Locate the cell with the specified text and output its [X, Y] center coordinate. 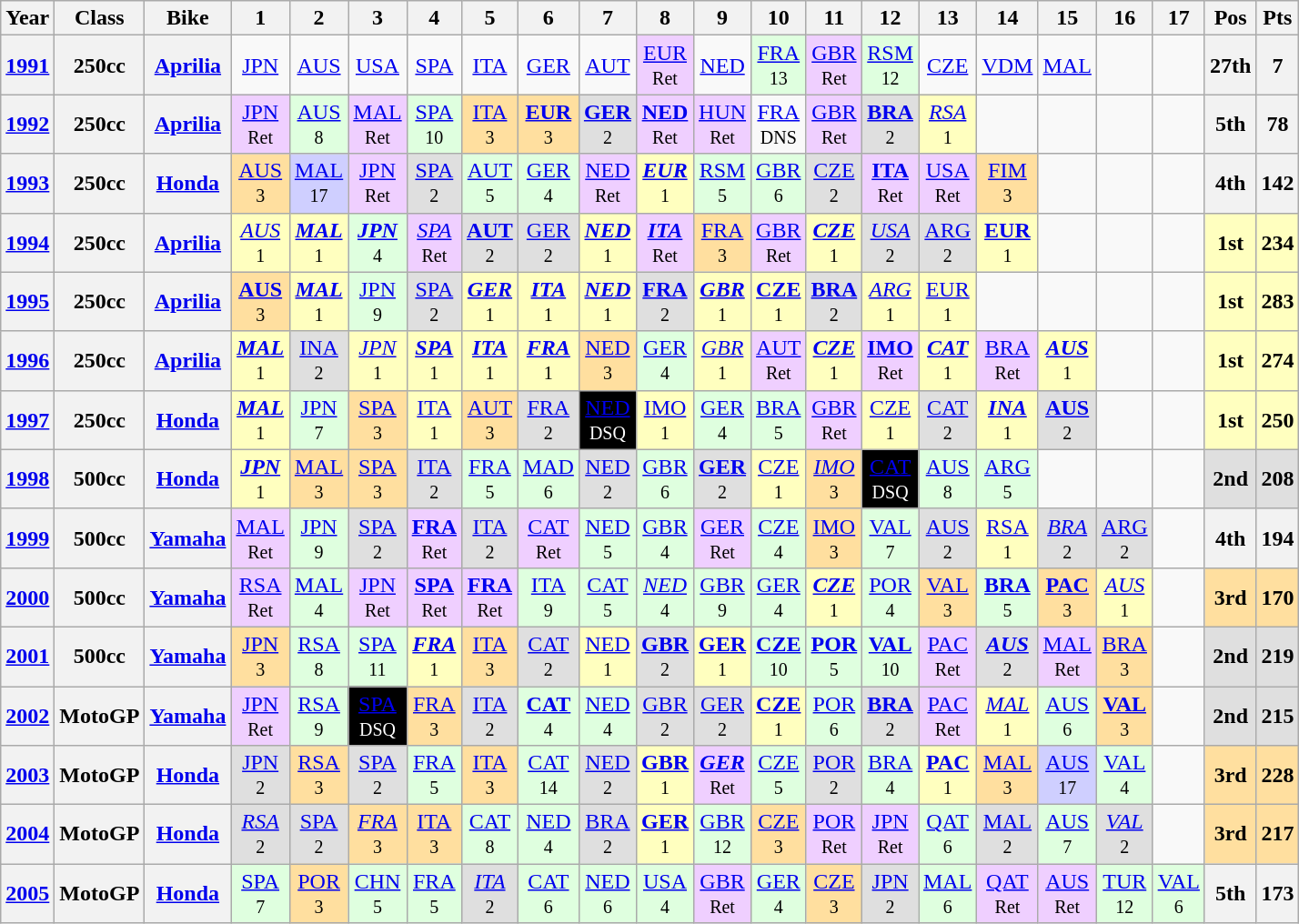
SPA [434, 65]
2004 [27, 835]
POR2 [834, 775]
USA [378, 65]
QAT6 [948, 835]
RSA3 [318, 775]
AUS [318, 65]
1996 [27, 360]
ITA [490, 65]
2001 [27, 657]
170 [1277, 597]
1993 [27, 184]
NED5 [608, 538]
CAT4 [548, 715]
AUS17 [1067, 775]
HUNRet [722, 124]
VAL2 [1124, 835]
11 [834, 18]
AUT2 [490, 242]
FIM3 [1008, 184]
CZE10 [779, 657]
2 [318, 18]
POR4 [891, 597]
PAC3 [1067, 597]
CAT6 [548, 893]
1 [260, 18]
CHN5 [378, 893]
PAC1 [948, 775]
NED [722, 65]
AUS7 [1067, 835]
AUS6 [1067, 715]
VAL10 [891, 657]
QATRet [1008, 893]
27th [1230, 65]
SPA1 [434, 360]
IMO1 [664, 420]
1991 [27, 65]
CATDSQ [891, 478]
VAL7 [891, 538]
6 [548, 18]
AUT5 [490, 184]
14 [1008, 18]
RSM5 [722, 184]
194 [1277, 538]
1997 [27, 420]
BRA4 [891, 775]
Class [100, 18]
RSA2 [260, 835]
2000 [27, 597]
AUTRet [779, 360]
PORRet [834, 835]
9 [722, 18]
CAT8 [490, 835]
CZE2 [834, 184]
AUT [608, 65]
JPN3 [260, 657]
NED3 [608, 360]
CAT1 [948, 360]
4 [434, 18]
SPA10 [434, 124]
CAT5 [608, 597]
SPA11 [378, 657]
2003 [27, 775]
GER [548, 65]
3 [378, 18]
1999 [27, 538]
MAL2 [1008, 835]
EUR3 [548, 124]
250 [1277, 420]
IMORet [891, 360]
SPA7 [260, 893]
2002 [27, 715]
POR5 [834, 657]
Pos [1230, 18]
POR6 [834, 715]
RSARet [260, 597]
INA2 [318, 360]
1998 [27, 478]
173 [1277, 893]
NEDDSQ [608, 420]
219 [1277, 657]
CZE [948, 65]
78 [1277, 124]
Year [27, 18]
234 [1277, 242]
1992 [27, 124]
MAL6 [948, 893]
ARG1 [891, 302]
FRADNS [779, 124]
AUSRet [1067, 893]
208 [1277, 478]
228 [1277, 775]
MAD6 [548, 478]
TUR12 [1124, 893]
EURRet [664, 65]
ITA9 [548, 597]
2005 [27, 893]
NED6 [608, 893]
17 [1179, 18]
FRA13 [779, 65]
10 [779, 18]
ARG5 [1008, 478]
USA2 [891, 242]
VAL4 [1124, 775]
16 [1124, 18]
274 [1277, 360]
BRA3 [1124, 657]
GBR12 [722, 835]
JPN7 [318, 420]
MAL17 [318, 184]
1995 [27, 302]
12 [891, 18]
SPADSQ [378, 715]
VDM [1008, 65]
AUT3 [490, 420]
RSA9 [318, 715]
GBR4 [664, 538]
GBR9 [722, 597]
USARet [948, 184]
USA4 [664, 893]
CATRet [548, 538]
Bike [187, 18]
POR3 [318, 893]
VAL6 [1179, 893]
CAT14 [548, 775]
CZE5 [779, 775]
217 [1277, 835]
BRARet [1008, 360]
283 [1277, 302]
MAL [1067, 65]
JPN [260, 65]
RSA8 [318, 657]
215 [1277, 715]
MAL4 [318, 597]
CZE4 [779, 538]
8 [664, 18]
RSM12 [891, 65]
JPN4 [378, 242]
13 [948, 18]
142 [1277, 184]
1994 [27, 242]
5 [490, 18]
Pts [1277, 18]
15 [1067, 18]
INA1 [1008, 420]
